Return the [X, Y] coordinate for the center point of the cell that contains the specified text.  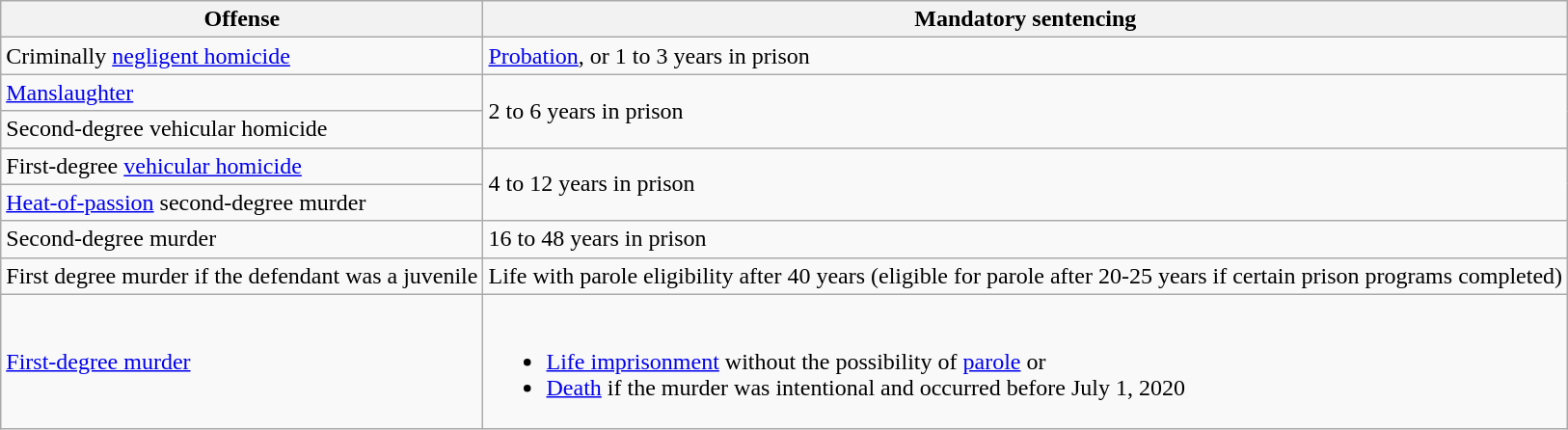
16 to 48 years in prison [1026, 239]
Second-degree murder [242, 239]
Probation, or 1 to 3 years in prison [1026, 56]
Life imprisonment without the possibility of parole orDeath if the murder was intentional and occurred before July 1, 2020 [1026, 362]
Heat-of-passion second-degree murder [242, 202]
Life with parole eligibility after 40 years (eligible for parole after 20-25 years if certain prison programs completed) [1026, 276]
First-degree vehicular homicide [242, 166]
Criminally negligent homicide [242, 56]
Second-degree vehicular homicide [242, 129]
Mandatory sentencing [1026, 19]
2 to 6 years in prison [1026, 111]
Manslaughter [242, 93]
First-degree murder [242, 362]
4 to 12 years in prison [1026, 184]
Offense [242, 19]
First degree murder if the defendant was a juvenile [242, 276]
